Locate the cell with the specified text and output its (x, y) center coordinate. 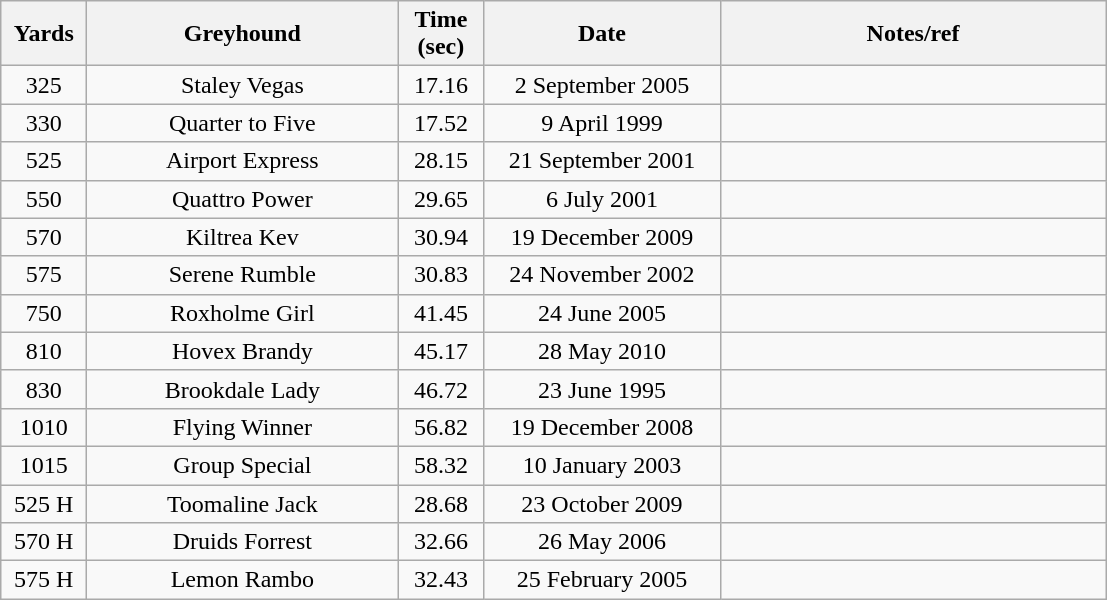
19 December 2008 (602, 427)
29.65 (441, 199)
Time (sec) (441, 34)
58.32 (441, 465)
9 April 1999 (602, 123)
32.43 (441, 580)
Toomaline Jack (242, 503)
6 July 2001 (602, 199)
570 H (44, 542)
56.82 (441, 427)
750 (44, 313)
Flying Winner (242, 427)
525 (44, 161)
28.68 (441, 503)
10 January 2003 (602, 465)
2 September 2005 (602, 85)
30.83 (441, 275)
Kiltrea Kev (242, 237)
45.17 (441, 351)
23 June 1995 (602, 389)
Roxholme Girl (242, 313)
Serene Rumble (242, 275)
830 (44, 389)
Staley Vegas (242, 85)
1015 (44, 465)
Hovex Brandy (242, 351)
Druids Forrest (242, 542)
325 (44, 85)
Date (602, 34)
24 June 2005 (602, 313)
Lemon Rambo (242, 580)
Quattro Power (242, 199)
Greyhound (242, 34)
19 December 2009 (602, 237)
330 (44, 123)
525 H (44, 503)
570 (44, 237)
24 November 2002 (602, 275)
21 September 2001 (602, 161)
32.66 (441, 542)
30.94 (441, 237)
575 (44, 275)
46.72 (441, 389)
28 May 2010 (602, 351)
575 H (44, 580)
Notes/ref (913, 34)
17.52 (441, 123)
Quarter to Five (242, 123)
Brookdale Lady (242, 389)
17.16 (441, 85)
28.15 (441, 161)
23 October 2009 (602, 503)
Yards (44, 34)
810 (44, 351)
1010 (44, 427)
Group Special (242, 465)
26 May 2006 (602, 542)
550 (44, 199)
Airport Express (242, 161)
41.45 (441, 313)
25 February 2005 (602, 580)
